Detect which cell encompasses the target text, then output its (X, Y) center coordinate. 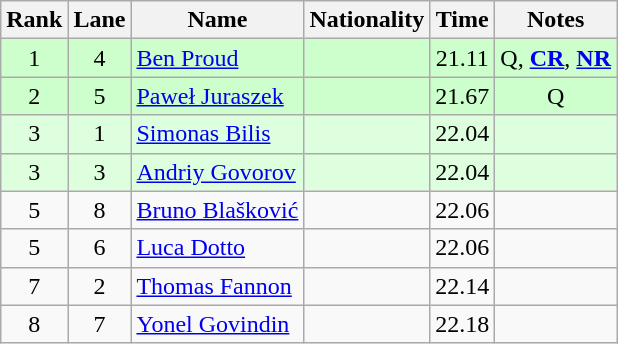
Nationality (367, 20)
22.18 (462, 324)
Q (556, 96)
Paweł Juraszek (218, 96)
Thomas Fannon (218, 286)
Yonel Govindin (218, 324)
Time (462, 20)
Luca Dotto (218, 248)
21.67 (462, 96)
4 (100, 58)
Bruno Blašković (218, 210)
Notes (556, 20)
6 (100, 248)
Name (218, 20)
Simonas Bilis (218, 134)
Lane (100, 20)
Andriy Govorov (218, 172)
Ben Proud (218, 58)
22.14 (462, 286)
21.11 (462, 58)
Rank (34, 20)
Q, CR, NR (556, 58)
